Scan for the cell matching the given text and deliver its (x, y) coordinate at center. 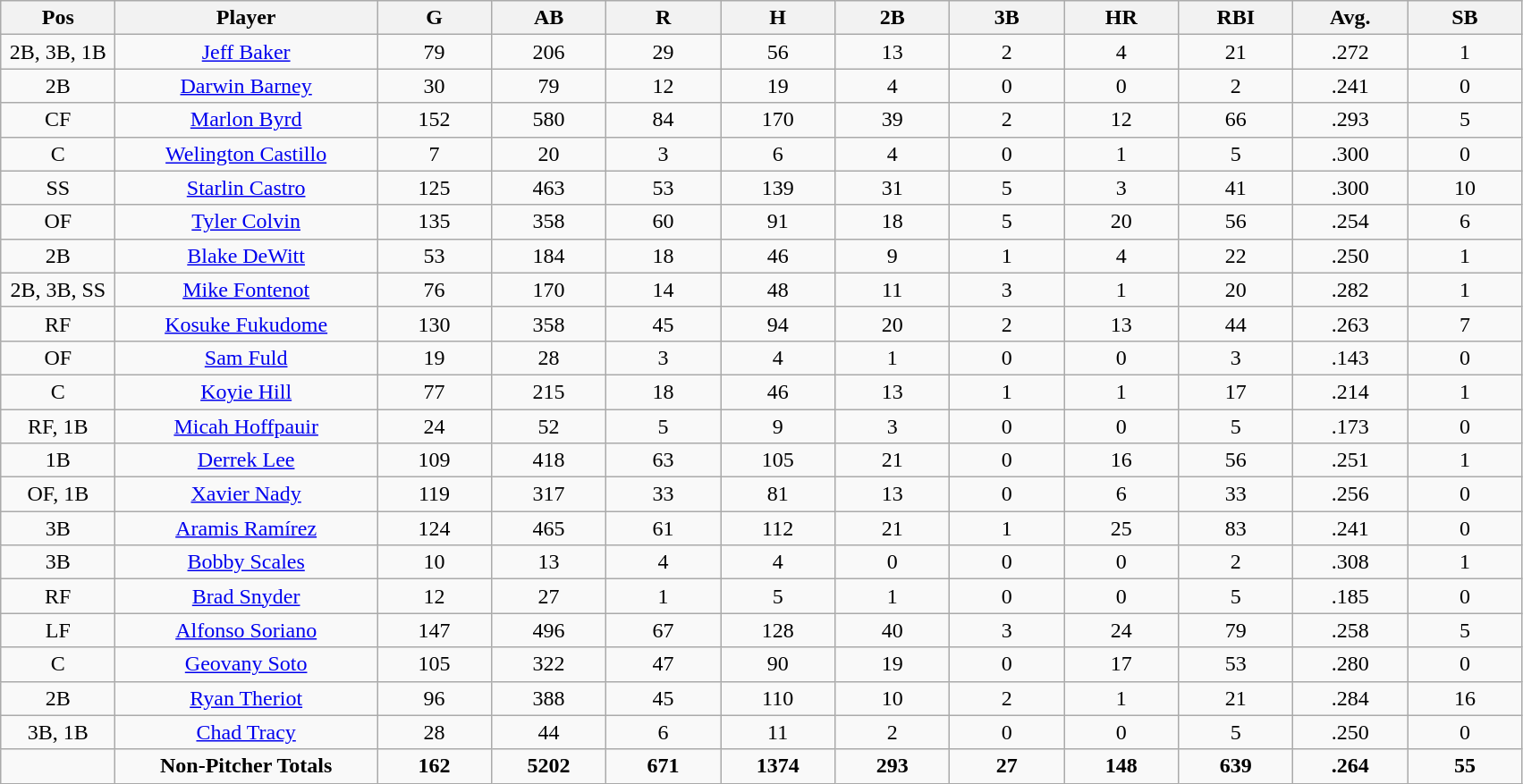
77 (435, 392)
90 (778, 664)
128 (778, 630)
388 (549, 698)
52 (549, 426)
Xavier Nady (247, 494)
3B, 1B (58, 732)
152 (435, 120)
67 (664, 630)
39 (893, 120)
162 (435, 766)
R (664, 18)
671 (664, 766)
135 (435, 222)
109 (435, 460)
Alfonso Soriano (247, 630)
119 (435, 494)
31 (893, 188)
RBI (1236, 18)
29 (664, 52)
.263 (1350, 324)
.254 (1350, 222)
124 (435, 528)
H (778, 18)
91 (778, 222)
CF (58, 120)
63 (664, 460)
139 (778, 188)
Darwin Barney (247, 86)
Avg. (1350, 18)
LF (58, 630)
Ryan Theriot (247, 698)
639 (1236, 766)
293 (893, 766)
Sam Fuld (247, 358)
.284 (1350, 698)
322 (549, 664)
96 (435, 698)
2B, 3B, SS (58, 290)
Non-Pitcher Totals (247, 766)
1B (58, 460)
.185 (1350, 596)
317 (549, 494)
22 (1236, 256)
112 (778, 528)
SB (1465, 18)
Koyie Hill (247, 392)
Geovany Soto (247, 664)
.272 (1350, 52)
Kosuke Fukudome (247, 324)
418 (549, 460)
Pos (58, 18)
.143 (1350, 358)
.258 (1350, 630)
RF, 1B (58, 426)
OF, 1B (58, 494)
25 (1121, 528)
.214 (1350, 392)
.251 (1350, 460)
84 (664, 120)
48 (778, 290)
.293 (1350, 120)
61 (664, 528)
496 (549, 630)
83 (1236, 528)
215 (549, 392)
130 (435, 324)
SS (58, 188)
Jeff Baker (247, 52)
14 (664, 290)
Brad Snyder (247, 596)
30 (435, 86)
2B, 3B, 1B (58, 52)
.256 (1350, 494)
66 (1236, 120)
Tyler Colvin (247, 222)
206 (549, 52)
.308 (1350, 562)
47 (664, 664)
Micah Hoffpauir (247, 426)
Starlin Castro (247, 188)
110 (778, 698)
.264 (1350, 766)
Player (247, 18)
125 (435, 188)
465 (549, 528)
60 (664, 222)
148 (1121, 766)
Chad Tracy (247, 732)
81 (778, 494)
Aramis Ramírez (247, 528)
AB (549, 18)
41 (1236, 188)
Mike Fontenot (247, 290)
.280 (1350, 664)
40 (893, 630)
76 (435, 290)
Welington Castillo (247, 154)
Derrek Lee (247, 460)
5202 (549, 766)
147 (435, 630)
HR (1121, 18)
.282 (1350, 290)
184 (549, 256)
1374 (778, 766)
Marlon Byrd (247, 120)
Bobby Scales (247, 562)
580 (549, 120)
G (435, 18)
.173 (1350, 426)
463 (549, 188)
Blake DeWitt (247, 256)
94 (778, 324)
55 (1465, 766)
